Extract the [X, Y] coordinate from the center of the cell holding the provided text.  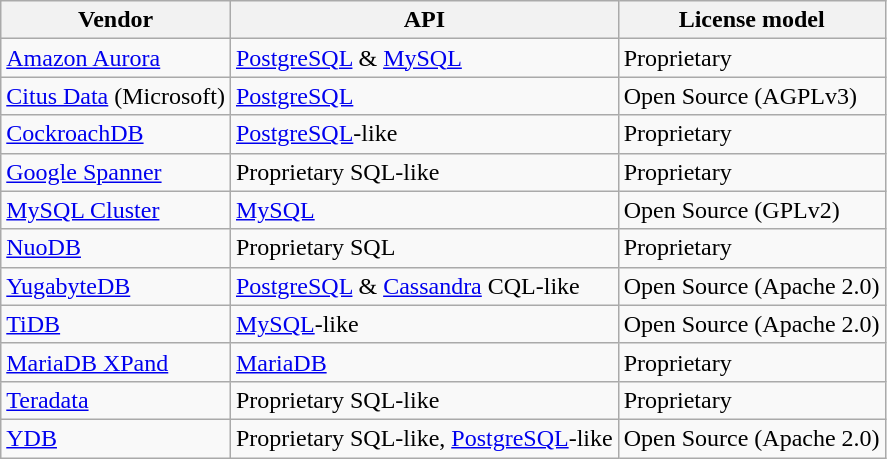
MySQL-like [424, 324]
MariaDB XPand [116, 362]
Open Source (GPLv2) [752, 210]
PostgreSQL & MySQL [424, 58]
Proprietary SQL-like, PostgreSQL-like [424, 438]
MySQL [424, 210]
Proprietary SQL [424, 248]
CockroachDB [116, 134]
MySQL Cluster [116, 210]
PostgreSQL & Cassandra CQL-like [424, 286]
TiDB [116, 324]
API [424, 20]
YugabyteDB [116, 286]
Teradata [116, 400]
Vendor [116, 20]
Open Source (AGPLv3) [752, 96]
Google Spanner [116, 172]
MariaDB [424, 362]
Citus Data (Microsoft) [116, 96]
Amazon Aurora [116, 58]
PostgreSQL [424, 96]
NuoDB [116, 248]
License model [752, 20]
YDB [116, 438]
PostgreSQL-like [424, 134]
